Identify which cell holds the provided text, then report its [X, Y] central coordinate. 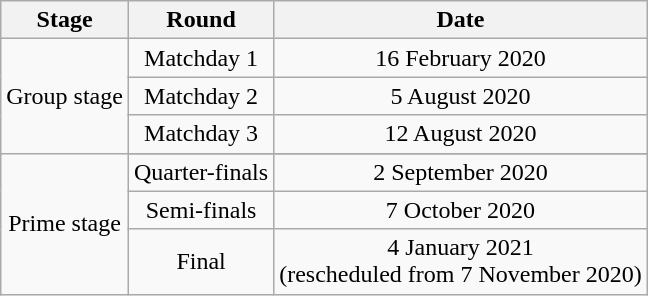
2 September 2020 [461, 172]
Group stage [65, 96]
Matchday 2 [200, 96]
5 August 2020 [461, 96]
Matchday 1 [200, 58]
Round [200, 20]
Matchday 3 [200, 134]
Stage [65, 20]
7 October 2020 [461, 210]
4 January 2021(rescheduled from 7 November 2020) [461, 262]
Date [461, 20]
Final [200, 262]
Prime stage [65, 224]
12 August 2020 [461, 134]
16 February 2020 [461, 58]
Semi-finals [200, 210]
Quarter-finals [200, 172]
